Search for the cell housing the specified text and yield its [X, Y] center coordinate. 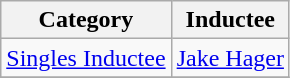
Singles Inductee [86, 58]
Inductee [230, 20]
Category [86, 20]
Jake Hager [230, 58]
